From the cell containing the given text, extract its center point as (x, y) coordinate. 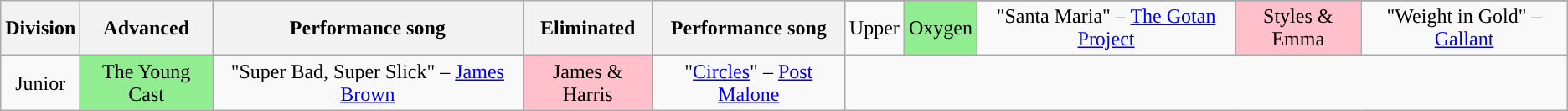
James & Harris (588, 82)
"Super Bad, Super Slick" – James Brown (369, 82)
Oxygen (940, 29)
Division (40, 29)
"Weight in Gold" – Gallant (1464, 29)
Eliminated (588, 29)
Advanced (147, 29)
"Santa Maria" – The Gotan Project (1106, 29)
The Young Cast (147, 82)
Upper (874, 29)
Junior (40, 82)
"Circles" – Post Malone (749, 82)
Styles & Emma (1298, 29)
